Identify which cell holds the provided text, then report its (x, y) central coordinate. 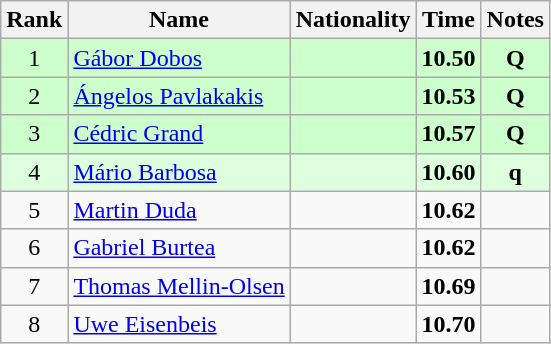
3 (34, 134)
Notes (515, 20)
5 (34, 210)
7 (34, 286)
4 (34, 172)
Name (179, 20)
Ángelos Pavlakakis (179, 96)
Thomas Mellin-Olsen (179, 286)
6 (34, 248)
Nationality (353, 20)
Rank (34, 20)
Uwe Eisenbeis (179, 324)
10.60 (448, 172)
Martin Duda (179, 210)
Gábor Dobos (179, 58)
2 (34, 96)
8 (34, 324)
Time (448, 20)
10.70 (448, 324)
1 (34, 58)
Cédric Grand (179, 134)
10.57 (448, 134)
Mário Barbosa (179, 172)
10.53 (448, 96)
Gabriel Burtea (179, 248)
q (515, 172)
10.69 (448, 286)
10.50 (448, 58)
